Extract the (X, Y) coordinate from the center of the cell holding the provided text.  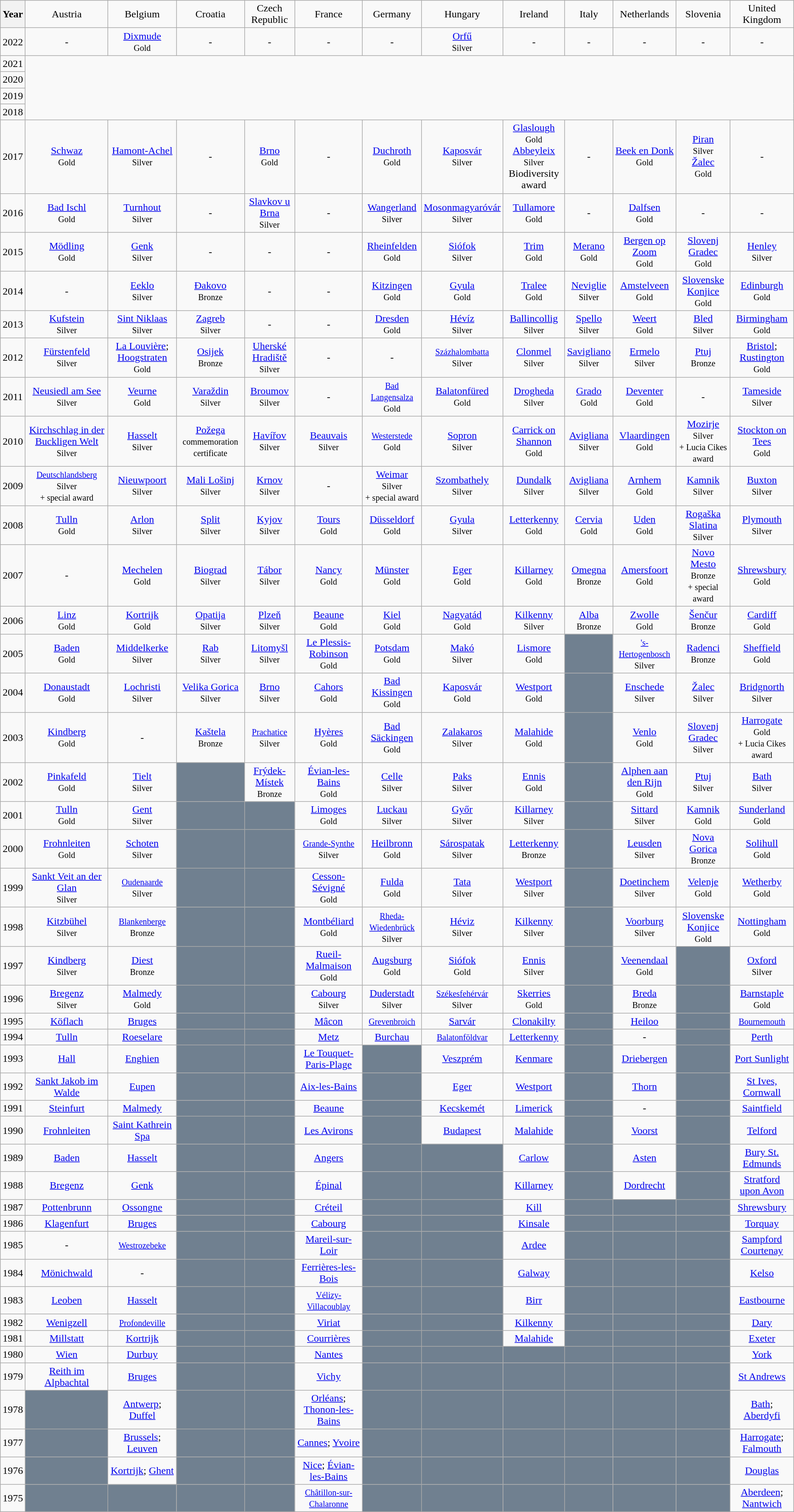
KaštelaBronze (210, 738)
SunderlandGold (762, 816)
HeilbronnGold (392, 849)
EnnisSilver (534, 966)
SzékesfehérvárSilver (462, 999)
Italy (589, 14)
Eastbourne (762, 1300)
Orléans; Thonon-les-Bains (329, 1410)
Nice; Évian-les-Bains (329, 1471)
Durbuy (143, 1354)
ZalakarosSilver (462, 738)
GlasloughGold AbbeyleixSilver Biodiversity award (534, 157)
Schwaz Gold (67, 157)
LochristiSilver (143, 693)
United Kingdom (762, 14)
KamnikSilver (703, 486)
2016 (13, 213)
Port Sunlight (762, 1059)
CahorsGold (329, 693)
KyjovSilver (269, 525)
BiogradSilver (210, 576)
1980 (13, 1354)
Veszprém (462, 1059)
ŠenčurBronze (703, 621)
Rueil-MalmaisonGold (329, 966)
PrachaticeSilver (269, 738)
DuderstadtSilver (392, 999)
1975 (13, 1498)
KufsteinSilver (67, 324)
Aberdeen; Nantwich (762, 1498)
TataSilver (462, 888)
2013 (13, 324)
KrnovSilver (269, 486)
2007 (13, 576)
Bath; Aberdyfi (762, 1410)
KindbergGold (67, 738)
GradoGold (589, 397)
KillarneySilver (534, 816)
MontbéliardGold (329, 927)
Kortrijk; Ghent (143, 1471)
Rheda-WiedenbrückSilver (392, 927)
Tulln (67, 1037)
FürstenfeldSilver (67, 357)
BregenzSilver (67, 999)
Croatia (210, 14)
Westport (534, 1087)
1979 (13, 1376)
BeauneGold (329, 621)
SiófokSilver (462, 252)
LismoreGold (534, 654)
DiestBronze (143, 966)
Ossongne (143, 1207)
Ireland (534, 14)
Millstatt (67, 1338)
MakóSilver (462, 654)
Kenmare (534, 1059)
NeviglieSilver (589, 291)
DeventerGold (645, 397)
SiófokGold (462, 966)
Clonakilty (534, 1021)
SheffieldGold (762, 654)
PlzeňSilver (269, 621)
2002 (13, 782)
TurnhoutSilver (143, 213)
Nantes (329, 1354)
2018 (13, 112)
2003 (13, 738)
Slovenj GradecGold (703, 252)
Mali LošinjSilver (210, 486)
Le Touquet-Paris-Plage (329, 1059)
PaksSilver (462, 782)
BlankenbergeBronze (143, 927)
Ferrières-les-Bois (329, 1273)
VlaardingenGold (645, 442)
ZwolleGold (645, 621)
France (329, 14)
Metz (329, 1037)
PtujSilver (703, 782)
Velika GoricaSilver (210, 693)
ClonmelSilver (534, 357)
TraleeGold (534, 291)
Wenigzell (67, 1322)
PiranSilver ŽalecGold (703, 157)
Belgium (143, 14)
2005 (13, 654)
FuldaGold (392, 888)
Cannes; Yvoire (329, 1443)
1983 (13, 1300)
BridgnorthSilver (762, 693)
ToursGold (329, 525)
Vichy (329, 1376)
1991 (13, 1108)
SchotenSilver (143, 849)
Heiloo (645, 1021)
Enghien (143, 1059)
WeimarSilver + special award (392, 486)
Profondeville (143, 1322)
1982 (13, 1322)
1990 (13, 1130)
1985 (13, 1245)
WestportSilver (534, 888)
2022 (13, 42)
NieuwpoortSilver (143, 486)
1992 (13, 1087)
MeranoGold (589, 252)
Netherlands (645, 14)
Killarney (534, 1185)
Épinal (329, 1185)
TullamoreGold (534, 213)
1987 (13, 1207)
Antwerp; Duffel (143, 1410)
Sampford Courtenay (762, 1245)
KindbergSilver (67, 966)
1993 (13, 1059)
1988 (13, 1185)
KitzbühelSilver (67, 927)
Cesson-SévignéGold (329, 888)
HavířovSilver (269, 442)
Pottenbrunn (67, 1207)
2021 (13, 64)
MalmedyGold (143, 999)
LinzGold (67, 621)
Bergen op ZoomGold (645, 252)
Kelso (762, 1273)
UdenGold (645, 525)
Ardee (534, 1245)
EekloSilver (143, 291)
Bregenz (67, 1185)
BathSilver (762, 782)
DundalkSilver (534, 486)
Bad KissingenGold (392, 693)
OxfordSilver (762, 966)
Grevenbroich (392, 1021)
EdinburghGold (762, 291)
Mâcon (329, 1021)
TieltSilver (143, 782)
Sankt Veit an der GlanSilver (67, 888)
Grande-SyntheSilver (329, 849)
OudenaardeSilver (143, 888)
BredaBronze (645, 999)
MiddelkerkeSilver (143, 654)
Beek en Donk Gold (645, 157)
1999 (13, 888)
FrohnleitenGold (67, 849)
Évian-les-BainsGold (329, 782)
Mareil-sur-Loir (329, 1245)
HyèresGold (329, 738)
WangerlandSilver (392, 213)
Beaune (329, 1108)
1984 (13, 1273)
SárospatakSilver (462, 849)
GyulaGold (462, 291)
Wien (67, 1354)
Uherské HradištěSilver (269, 357)
NancyGold (329, 576)
2014 (13, 291)
Harrogate; Falmouth (762, 1443)
ŽalecSilver (703, 693)
PotsdamGold (392, 654)
Steinfurt (67, 1108)
Voorst (645, 1130)
BrnoSilver (269, 693)
Thorn (645, 1087)
Malmedy (143, 1108)
's-HertogenboschSilver (645, 654)
Exeter (762, 1338)
HenleySilver (762, 252)
Viriat (329, 1322)
LitomyšlSilver (269, 654)
Bournemouth (762, 1021)
DoetinchemSilver (645, 888)
OsijekBronze (210, 357)
1997 (13, 966)
KielGold (392, 621)
Bad IschlGold (67, 213)
2006 (13, 621)
HévizSilver (462, 927)
2000 (13, 849)
KitzingenGold (392, 291)
Mönichwald (67, 1273)
BirminghamGold (762, 324)
Budapest (462, 1130)
Stratford upon Avon (762, 1185)
Slavkov u BrnaSilver (269, 213)
ErmeloSilver (645, 357)
NagyatádGold (462, 621)
ĐakovoBronze (210, 291)
Châtillon-sur-Chalaronne (329, 1498)
1989 (13, 1158)
KaposvárGold (462, 693)
Reith im Alpbachtal (67, 1376)
MödlingGold (67, 252)
SaviglianoSilver (589, 357)
ArlonSilver (143, 525)
Galway (534, 1273)
BledSilver (703, 324)
GentSilver (143, 816)
Czech Republic (269, 14)
Austria (67, 14)
Nova GoricaBronze (703, 849)
CabourgSilver (329, 999)
Kirchschlag in der Buckligen WeltSilver (67, 442)
Eger (462, 1087)
TáborSilver (269, 576)
Bad LangensalzaGold (392, 397)
HévízSilver (462, 324)
1996 (13, 999)
Carlow (534, 1158)
Bristol; RustingtonGold (762, 357)
SplitSilver (210, 525)
Bad SäckingenGold (392, 738)
KamnikGold (703, 816)
1977 (13, 1443)
Slovenia (703, 14)
BalatonfüredGold (462, 397)
LetterkennyBronze (534, 849)
Orfű Silver (462, 42)
Letterkenny (534, 1037)
York (762, 1354)
Balatonföldvar (462, 1037)
Stockton on TeesGold (762, 442)
Douglas (762, 1471)
2015 (13, 252)
Genk (143, 1185)
Sankt Jakob im Walde (67, 1087)
SittardSilver (645, 816)
Angers (329, 1158)
Germany (392, 14)
1978 (13, 1410)
CelleSilver (392, 782)
DonaustadtGold (67, 693)
KortrijkGold (143, 621)
PtujBronze (703, 357)
DroghedaSilver (534, 397)
Novo MestoBronze + special award (703, 576)
Limerick (534, 1108)
EgerGold (462, 576)
NottinghamGold (762, 927)
1995 (13, 1021)
MünsterGold (392, 576)
1998 (13, 927)
WestportGold (534, 693)
1986 (13, 1223)
CardiffGold (762, 621)
LeusdenSilver (645, 849)
Frýdek-MístekBronze (269, 782)
2004 (13, 693)
AugsburgGold (392, 966)
Saintfield (762, 1108)
BuxtonSilver (762, 486)
Carrick on ShannonGold (534, 442)
Birr (534, 1300)
WeertGold (645, 324)
MozirjeSilver + Lucia Cikes award (703, 442)
Klagenfurt (67, 1223)
Požegacommemoration certificate (210, 442)
Leoben (67, 1300)
Aix-les-Bains (329, 1087)
Shrewsbury (762, 1207)
ArnhemGold (645, 486)
VoorburgSilver (645, 927)
HasseltSilver (143, 442)
Roeselare (143, 1037)
La Louvière; HoogstratenGold (143, 357)
Torquay (762, 1223)
DeutschlandsbergSilver + special award (67, 486)
2010 (13, 442)
DalfsenGold (645, 213)
RadenciBronze (703, 654)
Burchau (392, 1037)
2017 (13, 157)
Dary (762, 1322)
LimogesGold (329, 816)
Kecskemét (462, 1108)
2001 (13, 816)
Brussels; Leuven (143, 1443)
Kill (534, 1207)
1976 (13, 1471)
LuckauSilver (392, 816)
1981 (13, 1338)
2009 (13, 486)
VaraždinSilver (210, 397)
Baden (67, 1158)
WesterstedeGold (392, 442)
PlymouthSilver (762, 525)
Dordrecht (645, 1185)
SpelloSilver (589, 324)
2012 (13, 357)
SzombathelySilver (462, 486)
EnnisGold (534, 782)
Kinsale (534, 1223)
Slovenj GradecSilver (703, 738)
Duchroth Gold (392, 157)
GyőrSilver (462, 816)
Eupen (143, 1087)
Alphen aan den RijnGold (645, 782)
Perth (762, 1037)
2019 (13, 96)
Hall (67, 1059)
BarnstapleGold (762, 999)
2008 (13, 525)
SkerriesGold (534, 999)
VeurneGold (143, 397)
HarrogateGold + Lucia Cikes award (762, 738)
TrimGold (534, 252)
RabSilver (210, 654)
Hamont-Achel Silver (143, 157)
AmstelveenGold (645, 291)
SolihullGold (762, 849)
OpatijaSilver (210, 621)
VelenjeGold (703, 888)
LetterkennyGold (534, 525)
2020 (13, 80)
2011 (13, 397)
Neusiedl am SeeSilver (67, 397)
Kortrijk (143, 1338)
OmegnaBronze (589, 576)
Sarvár (462, 1021)
EnschedeSilver (645, 693)
Créteil (329, 1207)
TamesideSilver (762, 397)
Telford (762, 1130)
PinkafeldGold (67, 782)
AmersfoortGold (645, 576)
DresdenGold (392, 324)
Les Avirons (329, 1130)
DüsseldorfGold (392, 525)
SzázhalombattaSilver (462, 357)
Westrozebeke (143, 1245)
ZagrebSilver (210, 324)
VeenendaalGold (645, 966)
BroumovSilver (269, 397)
Kilkenny (534, 1322)
Frohnleiten (67, 1130)
ShrewsburyGold (762, 576)
Le Plessis-RobinsonGold (329, 654)
Year (13, 14)
Brno Gold (269, 157)
MalahideGold (534, 738)
St Ives, Cornwall (762, 1087)
GenkSilver (143, 252)
MechelenGold (143, 576)
Asten (645, 1158)
SopronSilver (462, 442)
Dixmude Gold (143, 42)
BeauvaisSilver (329, 442)
Vélizy-Villacoublay (329, 1300)
VenloGold (645, 738)
Kaposvár Silver (462, 157)
Driebergen (645, 1059)
Saint Kathrein Spa (143, 1130)
Bury St. Edmunds (762, 1158)
BadenGold (67, 654)
Cabourg (329, 1223)
GyulaSilver (462, 525)
Courrières (329, 1338)
MosonmagyaróvárSilver (462, 213)
KillarneyGold (534, 576)
CerviaGold (589, 525)
AlbaBronze (589, 621)
BallincolligSilver (534, 324)
RheinfeldenGold (392, 252)
St Andrews (762, 1376)
Rogaška SlatinaSilver (703, 525)
1994 (13, 1037)
WetherbyGold (762, 888)
Hungary (462, 14)
Köflach (67, 1021)
Sint NiklaasSilver (143, 324)
